Output the [X, Y] coordinate of the center of the cell containing the given text.  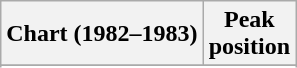
Peak position [249, 34]
Chart (1982–1983) [102, 34]
